Output the [x, y] coordinate of the center of the cell containing the given text.  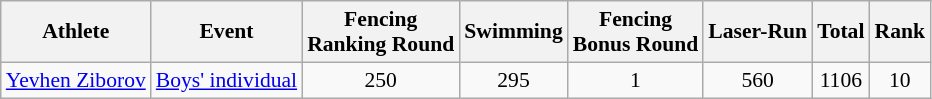
560 [758, 80]
10 [900, 80]
Yevhen Ziborov [76, 80]
295 [513, 80]
FencingRanking Round [380, 32]
1 [636, 80]
Swimming [513, 32]
Rank [900, 32]
Event [226, 32]
1106 [840, 80]
Total [840, 32]
250 [380, 80]
Boys' individual [226, 80]
Laser-Run [758, 32]
FencingBonus Round [636, 32]
Athlete [76, 32]
